Search for the cell housing the specified text and yield its (X, Y) center coordinate. 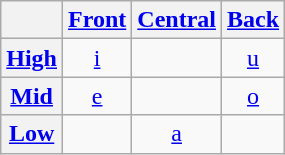
a (177, 134)
Central (177, 20)
e (98, 96)
Mid (32, 96)
Low (32, 134)
i (98, 58)
u (254, 58)
High (32, 58)
Back (254, 20)
Front (98, 20)
o (254, 96)
